Return the [x, y] coordinate for the center point of the cell that contains the specified text.  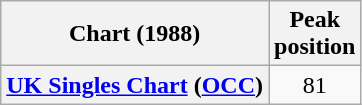
Chart (1988) [135, 34]
Peakposition [314, 34]
81 [314, 85]
UK Singles Chart (OCC) [135, 85]
